Scan for the cell matching the given text and deliver its (X, Y) coordinate at center. 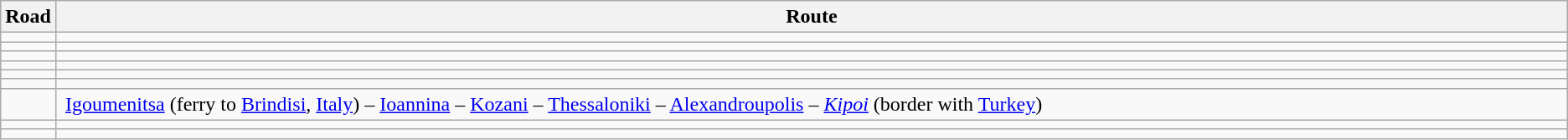
Igoumenitsa (ferry to Brindisi, Italy) – Ioannina – Kozani – Thessaloniki – Alexandroupolis – Kipoi (border with Turkey) (811, 104)
Road (28, 17)
Route (811, 17)
